Pinpoint the cell where the given text exists, returning its (X, Y) midpoint coordinate. 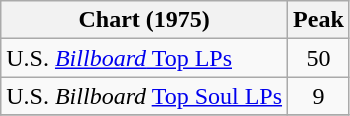
Chart (1975) (144, 20)
9 (319, 96)
U.S. Billboard Top LPs (144, 58)
Peak (319, 20)
50 (319, 58)
U.S. Billboard Top Soul LPs (144, 96)
